Return the (X, Y) coordinate for the center point of the cell that contains the specified text.  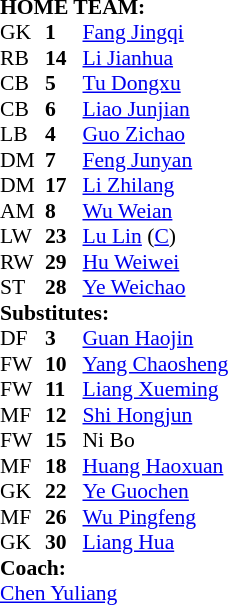
18 (64, 466)
11 (64, 389)
Huang Haoxuan (155, 466)
1 (64, 33)
30 (64, 543)
23 (64, 237)
Hu Weiwei (155, 262)
LW (22, 237)
Ye Guochen (155, 491)
Substitutes: (114, 313)
LB (22, 135)
10 (64, 364)
28 (64, 287)
Wu Weian (155, 211)
Lu Lin (C) (155, 237)
Tu Dongxu (155, 83)
3 (64, 339)
Shi Hongjun (155, 415)
Liao Junjian (155, 109)
Ni Bo (155, 441)
7 (64, 160)
Coach: (114, 568)
22 (64, 491)
Feng Junyan (155, 160)
8 (64, 211)
15 (64, 441)
12 (64, 415)
DF (22, 339)
29 (64, 262)
ST (22, 287)
4 (64, 135)
AM (22, 211)
Guo Zichao (155, 135)
Fang Jingqi (155, 33)
Ye Weichao (155, 287)
Liang Hua (155, 543)
14 (64, 58)
26 (64, 517)
Yang Chaosheng (155, 364)
Guan Haojin (155, 339)
6 (64, 109)
Li Zhilang (155, 185)
RW (22, 262)
Liang Xueming (155, 389)
RB (22, 58)
Wu Pingfeng (155, 517)
5 (64, 83)
Li Jianhua (155, 58)
17 (64, 185)
